Return the (x, y) coordinate for the center point of the cell that contains the specified text.  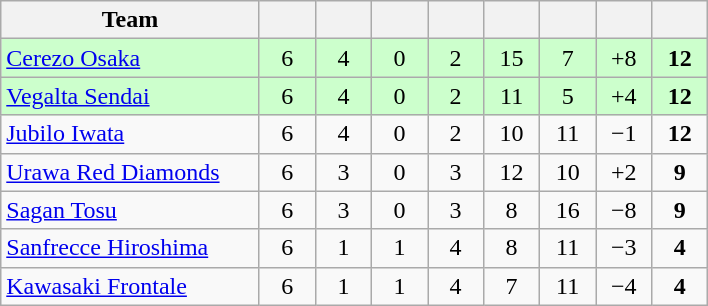
Kawasaki Frontale (130, 286)
−8 (624, 210)
+4 (624, 96)
Sanfrecce Hiroshima (130, 248)
−4 (624, 286)
16 (568, 210)
−3 (624, 248)
15 (512, 58)
Jubilo Iwata (130, 134)
−1 (624, 134)
Sagan Tosu (130, 210)
Urawa Red Diamonds (130, 172)
+2 (624, 172)
+8 (624, 58)
Cerezo Osaka (130, 58)
Vegalta Sendai (130, 96)
Team (130, 20)
5 (568, 96)
